Provide the [x, y] coordinate of the cell's center where the given text is located.  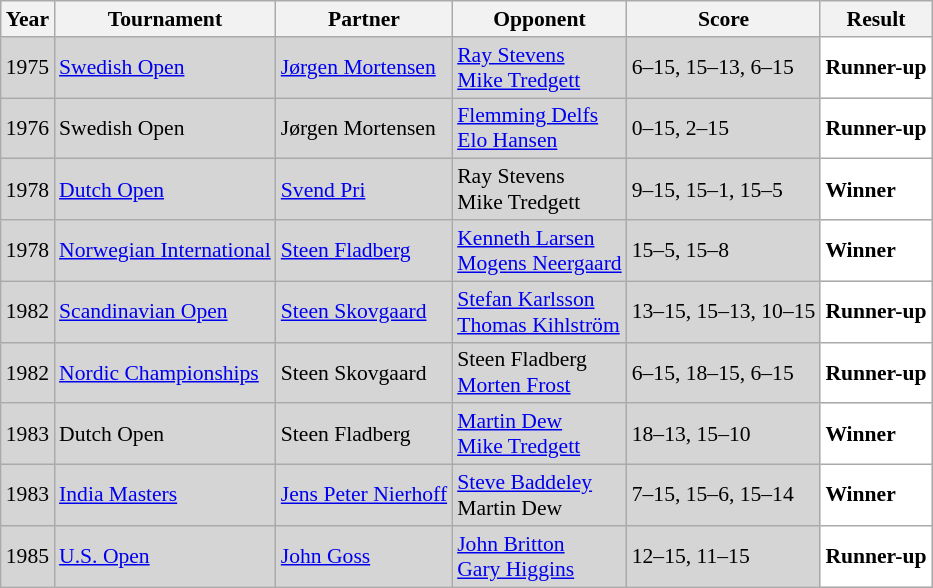
Result [876, 19]
Steen Fladberg Morten Frost [540, 372]
9–15, 15–1, 15–5 [724, 190]
13–15, 15–13, 10–15 [724, 312]
Jens Peter Nierhoff [364, 496]
Score [724, 19]
Norwegian International [165, 250]
1975 [28, 68]
Nordic Championships [165, 372]
Steve Baddeley Martin Dew [540, 496]
John Goss [364, 556]
1985 [28, 556]
Tournament [165, 19]
India Masters [165, 496]
John Britton Gary Higgins [540, 556]
Partner [364, 19]
Svend Pri [364, 190]
Opponent [540, 19]
6–15, 18–15, 6–15 [724, 372]
Stefan Karlsson Thomas Kihlström [540, 312]
Martin Dew Mike Tredgett [540, 434]
12–15, 11–15 [724, 556]
6–15, 15–13, 6–15 [724, 68]
U.S. Open [165, 556]
Scandinavian Open [165, 312]
Kenneth Larsen Mogens Neergaard [540, 250]
18–13, 15–10 [724, 434]
Flemming Delfs Elo Hansen [540, 128]
7–15, 15–6, 15–14 [724, 496]
15–5, 15–8 [724, 250]
Year [28, 19]
0–15, 2–15 [724, 128]
1976 [28, 128]
